Extract the [x, y] coordinate from the center of the cell holding the provided text.  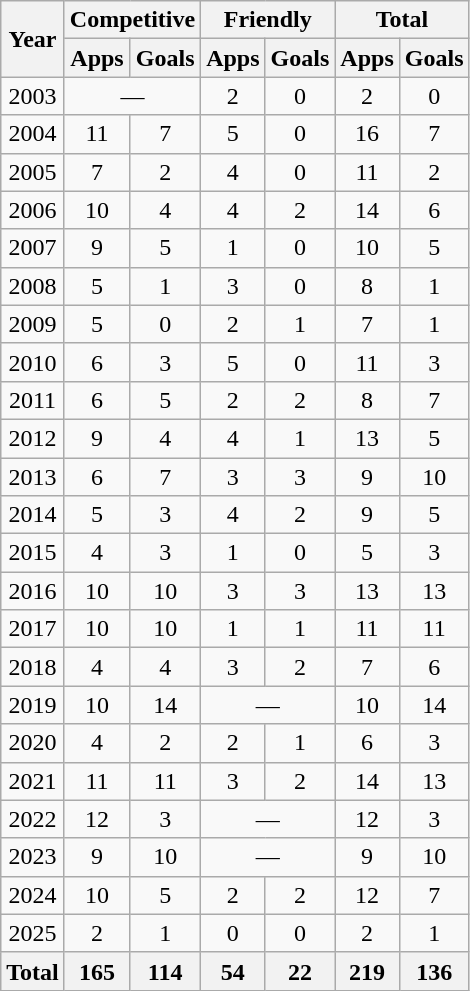
114 [166, 971]
2016 [33, 591]
2003 [33, 96]
2009 [33, 324]
16 [367, 134]
2017 [33, 629]
2012 [33, 438]
2021 [33, 781]
2020 [33, 743]
219 [367, 971]
2025 [33, 933]
2010 [33, 362]
2013 [33, 477]
Year [33, 39]
Competitive [132, 20]
2005 [33, 172]
2014 [33, 515]
2006 [33, 210]
2018 [33, 667]
2023 [33, 857]
165 [96, 971]
2011 [33, 400]
Friendly [268, 20]
2004 [33, 134]
2015 [33, 553]
2024 [33, 895]
136 [434, 971]
2007 [33, 248]
22 [300, 971]
2008 [33, 286]
2019 [33, 705]
2022 [33, 819]
54 [233, 971]
